Pinpoint the cell where the given text exists, returning its [x, y] midpoint coordinate. 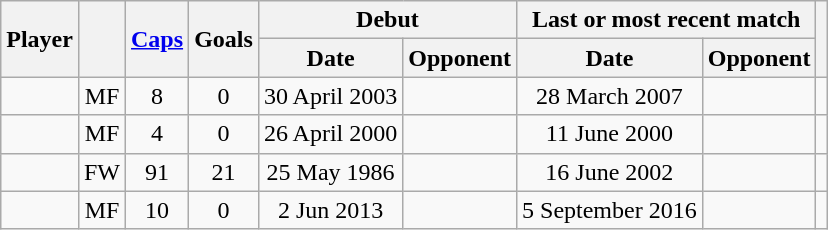
11 June 2000 [610, 134]
2 Jun 2013 [330, 210]
Last or most recent match [666, 20]
28 March 2007 [610, 96]
5 September 2016 [610, 210]
91 [158, 172]
Caps [158, 39]
16 June 2002 [610, 172]
Player [40, 39]
26 April 2000 [330, 134]
Goals [224, 39]
10 [158, 210]
4 [158, 134]
8 [158, 96]
21 [224, 172]
25 May 1986 [330, 172]
Debut [387, 20]
30 April 2003 [330, 96]
FW [102, 172]
